Extract the [x, y] coordinate from the center of the cell holding the provided text.  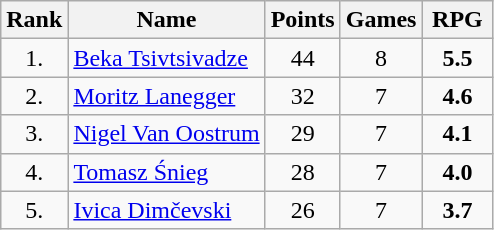
Nigel Van Oostrum [166, 134]
2. [34, 96]
1. [34, 58]
Name [166, 20]
44 [302, 58]
29 [302, 134]
8 [381, 58]
RPG [458, 20]
28 [302, 172]
5.5 [458, 58]
32 [302, 96]
4.1 [458, 134]
Games [381, 20]
3.7 [458, 210]
4. [34, 172]
4.0 [458, 172]
Tomasz Śnieg [166, 172]
5. [34, 210]
3. [34, 134]
Moritz Lanegger [166, 96]
Rank [34, 20]
4.6 [458, 96]
Ivica Dimčevski [166, 210]
Points [302, 20]
Beka Tsivtsivadze [166, 58]
26 [302, 210]
